Extract the (X, Y) coordinate from the center of the cell holding the provided text.  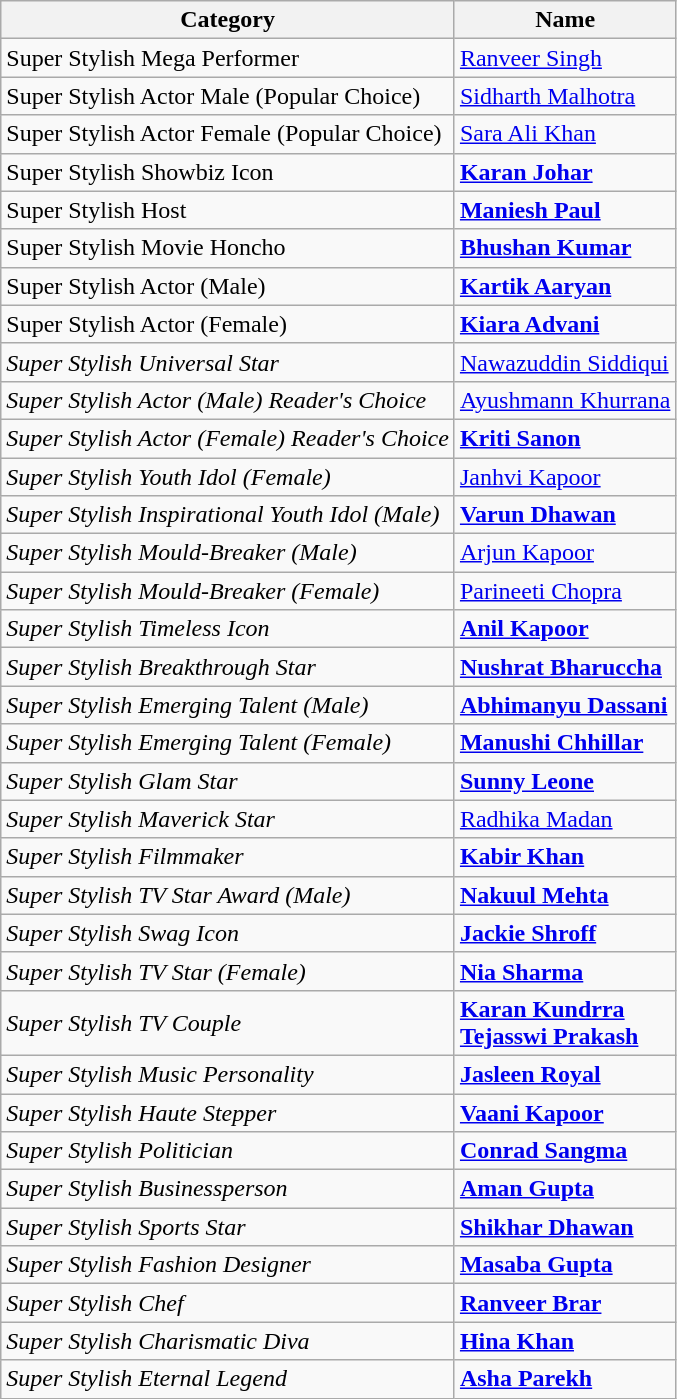
Super Stylish Charismatic Diva (228, 1341)
Super Stylish TV Couple (228, 1022)
Masaba Gupta (564, 1265)
Super Stylish Actor Female (Popular Choice) (228, 134)
Super Stylish Mega Performer (228, 58)
Super Stylish Swag Icon (228, 933)
Arjun Kapoor (564, 553)
Super Stylish Actor (Male) (228, 286)
Super Stylish Mould-Breaker (Male) (228, 553)
Shikhar Dhawan (564, 1227)
Nakuul Mehta (564, 895)
Super Stylish Mould-Breaker (Female) (228, 591)
Super Stylish Actor (Female) Reader's Choice (228, 438)
Ranveer Brar (564, 1303)
Super Stylish Showbiz Icon (228, 172)
Nia Sharma (564, 971)
Super Stylish Movie Honcho (228, 248)
Kiara Advani (564, 324)
Super Stylish Chef (228, 1303)
Super Stylish Timeless Icon (228, 629)
Ayushmann Khurrana (564, 400)
Super Stylish Haute Stepper (228, 1113)
Super Stylish Inspirational Youth Idol (Male) (228, 515)
Super Stylish TV Star (Female) (228, 971)
Vaani Kapoor (564, 1113)
Varun Dhawan (564, 515)
Karan KundrraTejasswi Prakash (564, 1022)
Nawazuddin Siddiqui (564, 362)
Super Stylish Glam Star (228, 781)
Ranveer Singh (564, 58)
Radhika Madan (564, 819)
Jackie Shroff (564, 933)
Hina Khan (564, 1341)
Super Stylish Filmmaker (228, 857)
Super Stylish Emerging Talent (Female) (228, 743)
Super Stylish Actor Male (Popular Choice) (228, 96)
Category (228, 20)
Parineeti Chopra (564, 591)
Super Stylish Host (228, 210)
Super Stylish Actor (Male) Reader's Choice (228, 400)
Sara Ali Khan (564, 134)
Kabir Khan (564, 857)
Sidharth Malhotra (564, 96)
Maniesh Paul (564, 210)
Nushrat Bharuccha (564, 667)
Abhimanyu Dassani (564, 705)
Aman Gupta (564, 1189)
Super Stylish Sports Star (228, 1227)
Anil Kapoor (564, 629)
Sunny Leone (564, 781)
Super Stylish Music Personality (228, 1074)
Kartik Aaryan (564, 286)
Karan Johar (564, 172)
Super Stylish Politician (228, 1151)
Super Stylish Breakthrough Star (228, 667)
Super Stylish Youth Idol (Female) (228, 477)
Super Stylish Emerging Talent (Male) (228, 705)
Super Stylish Fashion Designer (228, 1265)
Bhushan Kumar (564, 248)
Kriti Sanon (564, 438)
Conrad Sangma (564, 1151)
Janhvi Kapoor (564, 477)
Name (564, 20)
Asha Parekh (564, 1379)
Super Stylish Businessperson (228, 1189)
Manushi Chhillar (564, 743)
Jasleen Royal (564, 1074)
Super Stylish Universal Star (228, 362)
Super Stylish Actor (Female) (228, 324)
Super Stylish Maverick Star (228, 819)
Super Stylish TV Star Award (Male) (228, 895)
Super Stylish Eternal Legend (228, 1379)
